Capture the cell that displays the provided text and extract its [X, Y] central coordinate. 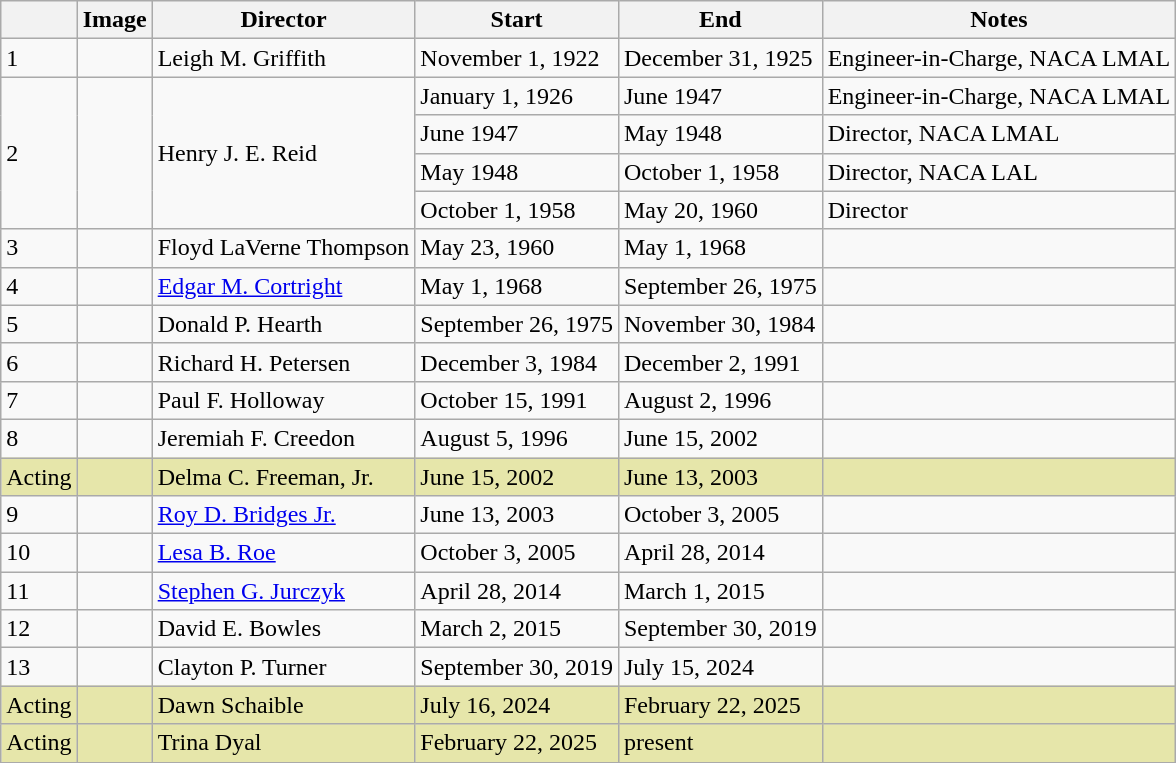
Trina Dyal [284, 743]
Jeremiah F. Creedon [284, 438]
Stephen G. Jurczyk [284, 591]
December 3, 1984 [517, 362]
July 15, 2024 [720, 667]
November 1, 1922 [517, 58]
Floyd LaVerne Thompson [284, 248]
David E. Bowles [284, 629]
Donald P. Hearth [284, 324]
August 2, 1996 [720, 400]
10 [39, 553]
December 2, 1991 [720, 362]
Paul F. Holloway [284, 400]
May 20, 1960 [720, 210]
March 1, 2015 [720, 591]
December 31, 1925 [720, 58]
Dawn Schaible [284, 705]
Richard H. Petersen [284, 362]
3 [39, 248]
4 [39, 286]
8 [39, 438]
Image [114, 20]
6 [39, 362]
Roy D. Bridges Jr. [284, 515]
January 1, 1926 [517, 96]
5 [39, 324]
Director, NACA LMAL [998, 134]
Lesa B. Roe [284, 553]
May 23, 1960 [517, 248]
August 5, 1996 [517, 438]
Edgar M. Cortright [284, 286]
1 [39, 58]
12 [39, 629]
2 [39, 153]
7 [39, 400]
11 [39, 591]
Director, NACA LAL [998, 172]
13 [39, 667]
Start [517, 20]
Henry J. E. Reid [284, 153]
Leigh M. Griffith [284, 58]
present [720, 743]
March 2, 2015 [517, 629]
Clayton P. Turner [284, 667]
October 15, 1991 [517, 400]
November 30, 1984 [720, 324]
9 [39, 515]
End [720, 20]
Delma C. Freeman, Jr. [284, 477]
Notes [998, 20]
July 16, 2024 [517, 705]
